Search for the cell housing the specified text and yield its (x, y) center coordinate. 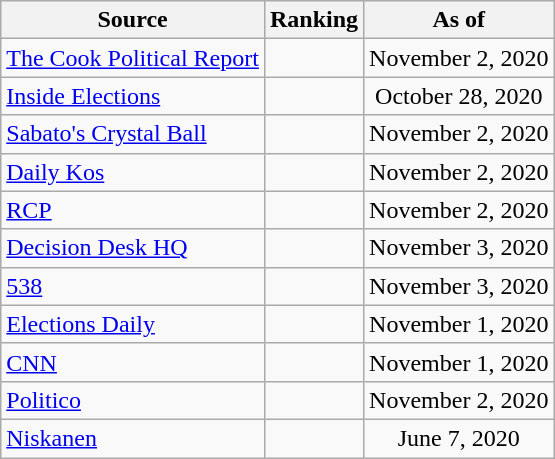
RCP (133, 210)
Elections Daily (133, 324)
CNN (133, 362)
October 28, 2020 (459, 96)
Niskanen (133, 438)
Daily Kos (133, 172)
Sabato's Crystal Ball (133, 134)
Source (133, 20)
Ranking (314, 20)
Decision Desk HQ (133, 248)
538 (133, 286)
June 7, 2020 (459, 438)
Inside Elections (133, 96)
Politico (133, 400)
The Cook Political Report (133, 58)
As of (459, 20)
